Locate the cell with the specified text and output its [X, Y] center coordinate. 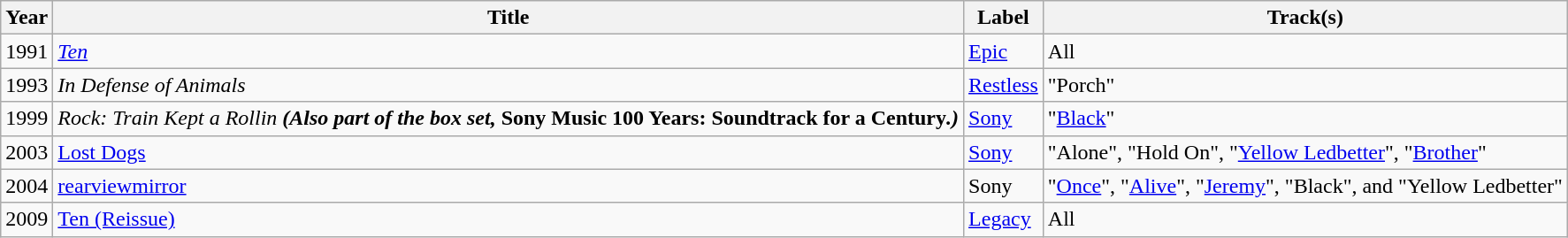
"Once", "Alive", "Jeremy", "Black", and "Yellow Ledbetter" [1305, 186]
Label [1004, 18]
2009 [27, 219]
Year [27, 18]
1999 [27, 119]
In Defense of Animals [509, 85]
"Porch" [1305, 85]
Title [509, 18]
Ten (Reissue) [509, 219]
Lost Dogs [509, 152]
Legacy [1004, 219]
Ten [509, 51]
Restless [1004, 85]
Epic [1004, 51]
rearviewmirror [509, 186]
2004 [27, 186]
"Alone", "Hold On", "Yellow Ledbetter", "Brother" [1305, 152]
1991 [27, 51]
"Black" [1305, 119]
2003 [27, 152]
Rock: Train Kept a Rollin (Also part of the box set, Sony Music 100 Years: Soundtrack for a Century.) [509, 119]
Track(s) [1305, 18]
1993 [27, 85]
